Search for the cell housing the specified text and yield its [X, Y] center coordinate. 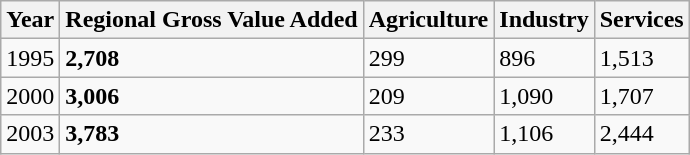
2,708 [212, 58]
233 [428, 134]
3,006 [212, 96]
1,513 [642, 58]
Services [642, 20]
1,106 [544, 134]
Industry [544, 20]
209 [428, 96]
2003 [30, 134]
Agriculture [428, 20]
Regional Gross Value Added [212, 20]
1995 [30, 58]
Year [30, 20]
1,707 [642, 96]
299 [428, 58]
3,783 [212, 134]
2000 [30, 96]
1,090 [544, 96]
2,444 [642, 134]
896 [544, 58]
